Pinpoint the cell where the given text exists, returning its [x, y] midpoint coordinate. 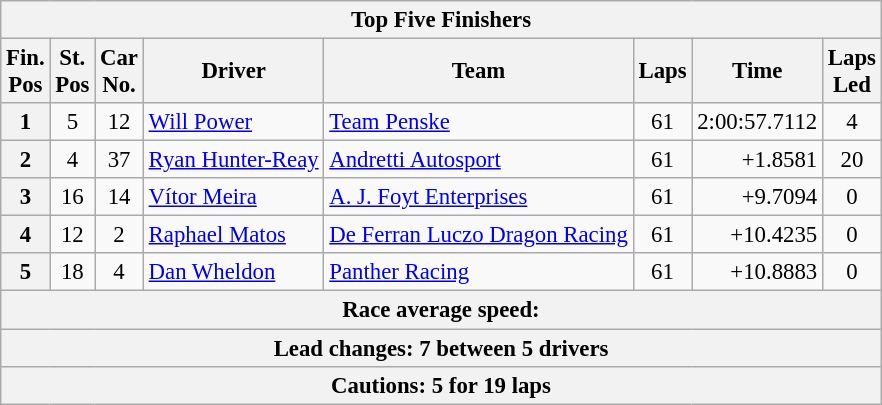
Lead changes: 7 between 5 drivers [441, 348]
Dan Wheldon [234, 273]
18 [72, 273]
LapsLed [852, 72]
Driver [234, 72]
Panther Racing [478, 273]
20 [852, 160]
De Ferran Luczo Dragon Racing [478, 235]
14 [120, 197]
CarNo. [120, 72]
A. J. Foyt Enterprises [478, 197]
3 [26, 197]
Race average speed: [441, 310]
Top Five Finishers [441, 20]
1 [26, 122]
+10.4235 [758, 235]
Team Penske [478, 122]
Laps [662, 72]
Time [758, 72]
Ryan Hunter-Reay [234, 160]
St.Pos [72, 72]
Andretti Autosport [478, 160]
Fin.Pos [26, 72]
+9.7094 [758, 197]
Raphael Matos [234, 235]
Team [478, 72]
Cautions: 5 for 19 laps [441, 385]
+10.8883 [758, 273]
Vítor Meira [234, 197]
Will Power [234, 122]
37 [120, 160]
16 [72, 197]
2:00:57.7112 [758, 122]
+1.8581 [758, 160]
